Detect which cell encompasses the target text, then output its (X, Y) center coordinate. 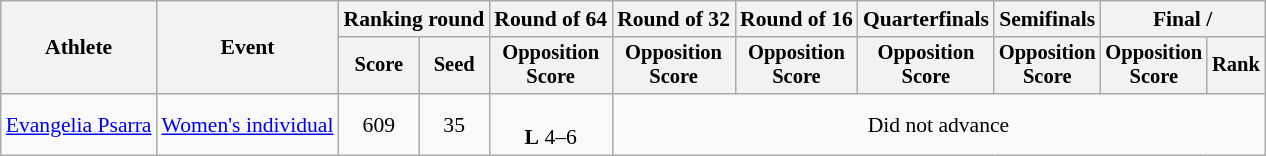
Round of 64 (550, 19)
Evangelia Psarra (79, 124)
35 (454, 124)
Ranking round (414, 19)
Seed (454, 66)
Women's individual (248, 124)
Rank (1236, 66)
Did not advance (938, 124)
Round of 16 (796, 19)
609 (380, 124)
Round of 32 (674, 19)
Semifinals (1048, 19)
L 4–6 (550, 124)
Score (380, 66)
Athlete (79, 48)
Final / (1183, 19)
Quarterfinals (926, 19)
Event (248, 48)
